Capture the cell that displays the provided text and extract its (x, y) central coordinate. 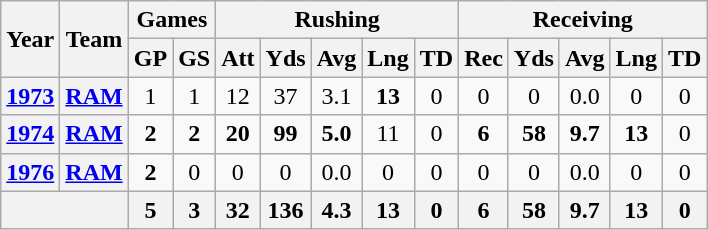
20 (238, 134)
4.3 (336, 210)
Rec (484, 58)
32 (238, 210)
Att (238, 58)
1973 (30, 96)
Games (172, 20)
5 (150, 210)
Receiving (583, 20)
Year (30, 39)
5.0 (336, 134)
136 (286, 210)
37 (286, 96)
GS (194, 58)
GP (150, 58)
1974 (30, 134)
Team (94, 39)
3 (194, 210)
3.1 (336, 96)
12 (238, 96)
Rushing (338, 20)
1976 (30, 172)
99 (286, 134)
11 (388, 134)
